Capture the cell that displays the provided text and extract its [x, y] central coordinate. 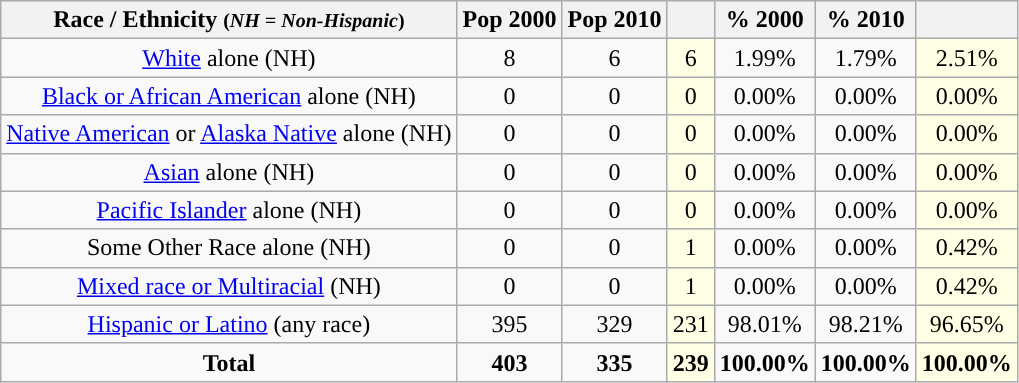
1.99% [764, 58]
Pop 2000 [510, 20]
98.01% [764, 324]
Mixed race or Multiracial (NH) [229, 286]
231 [690, 324]
Pop 2010 [614, 20]
Some Other Race alone (NH) [229, 248]
White alone (NH) [229, 58]
239 [690, 362]
Pacific Islander alone (NH) [229, 210]
% 2010 [866, 20]
Hispanic or Latino (any race) [229, 324]
335 [614, 362]
8 [510, 58]
329 [614, 324]
98.21% [866, 324]
Asian alone (NH) [229, 172]
Race / Ethnicity (NH = Non-Hispanic) [229, 20]
395 [510, 324]
Total [229, 362]
Black or African American alone (NH) [229, 96]
96.65% [966, 324]
403 [510, 362]
Native American or Alaska Native alone (NH) [229, 134]
1.79% [866, 58]
% 2000 [764, 20]
2.51% [966, 58]
